Search for the cell housing the specified text and yield its [X, Y] center coordinate. 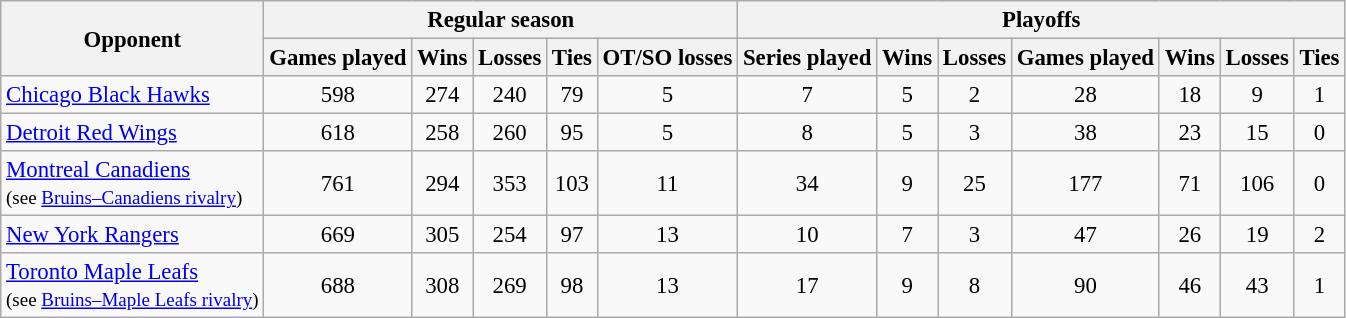
10 [808, 235]
18 [1190, 95]
Montreal Canadiens(see Bruins–Canadiens rivalry) [132, 184]
Opponent [132, 38]
13 [667, 235]
26 [1190, 235]
294 [442, 184]
1 [1320, 95]
34 [808, 184]
15 [1257, 133]
260 [510, 133]
240 [510, 95]
274 [442, 95]
97 [572, 235]
106 [1257, 184]
177 [1085, 184]
19 [1257, 235]
28 [1085, 95]
25 [975, 184]
OT/SO losses [667, 58]
598 [338, 95]
11 [667, 184]
79 [572, 95]
8 [808, 133]
254 [510, 235]
669 [338, 235]
71 [1190, 184]
258 [442, 133]
Detroit Red Wings [132, 133]
Series played [808, 58]
New York Rangers [132, 235]
23 [1190, 133]
38 [1085, 133]
Regular season [501, 20]
103 [572, 184]
353 [510, 184]
Playoffs [1042, 20]
95 [572, 133]
47 [1085, 235]
305 [442, 235]
618 [338, 133]
761 [338, 184]
Chicago Black Hawks [132, 95]
